From the cell containing the given text, extract its center point as [X, Y] coordinate. 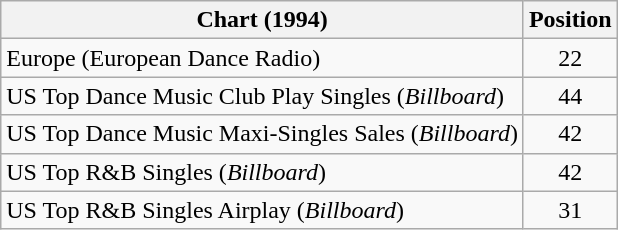
US Top R&B Singles Airplay (Billboard) [262, 210]
US Top Dance Music Club Play Singles (Billboard) [262, 96]
Europe (European Dance Radio) [262, 58]
Position [570, 20]
44 [570, 96]
31 [570, 210]
22 [570, 58]
US Top Dance Music Maxi-Singles Sales (Billboard) [262, 134]
US Top R&B Singles (Billboard) [262, 172]
Chart (1994) [262, 20]
